Return the [x, y] coordinate for the center point of the cell that contains the specified text.  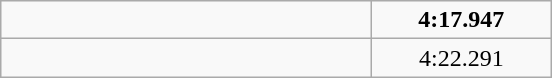
4:17.947 [462, 20]
4:22.291 [462, 58]
